Return [X, Y] of the center of cell containing provided text 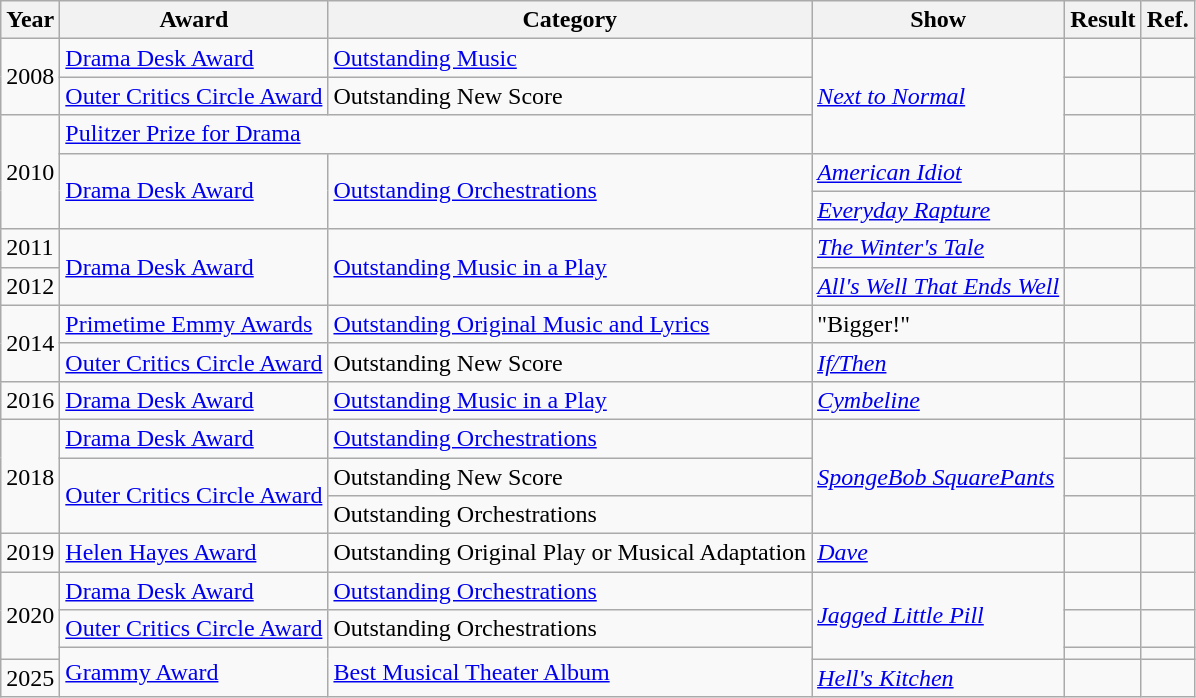
2011 [30, 248]
Dave [938, 553]
Best Musical Theater Album [570, 672]
"Bigger!" [938, 324]
Outstanding Music [570, 58]
2020 [30, 616]
2016 [30, 400]
Cymbeline [938, 400]
2018 [30, 476]
Outstanding Original Play or Musical Adaptation [570, 553]
All's Well That Ends Well [938, 286]
Next to Normal [938, 96]
Outstanding Original Music and Lyrics [570, 324]
Pulitzer Prize for Drama [436, 134]
Grammy Award [194, 672]
Category [570, 20]
The Winter's Tale [938, 248]
2014 [30, 343]
Award [194, 20]
Year [30, 20]
Ref. [1168, 20]
Show [938, 20]
2012 [30, 286]
2008 [30, 77]
2025 [30, 678]
Result [1103, 20]
Jagged Little Pill [938, 616]
If/Then [938, 362]
American Idiot [938, 172]
2010 [30, 172]
Primetime Emmy Awards [194, 324]
Everyday Rapture [938, 210]
Helen Hayes Award [194, 553]
2019 [30, 553]
SpongeBob SquarePants [938, 476]
Hell's Kitchen [938, 678]
